Locate the cell with the specified text and output its (x, y) center coordinate. 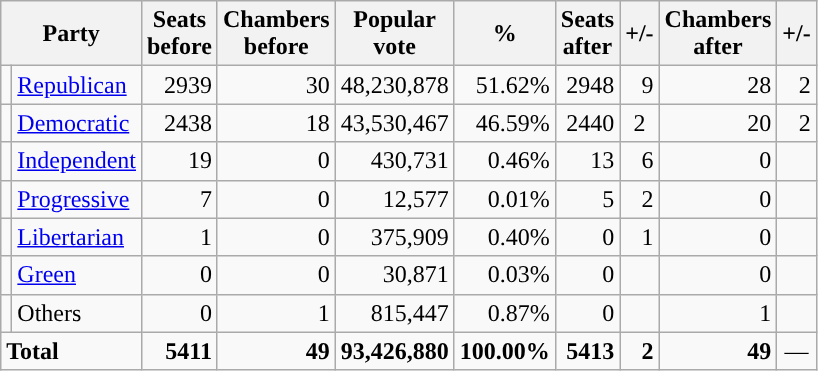
Libertarian (77, 237)
0.46% (504, 161)
Democratic (77, 123)
2939 (179, 85)
Green (77, 275)
Popularvote (394, 34)
51.62% (504, 85)
2948 (587, 85)
19 (179, 161)
0.40% (504, 237)
9 (640, 85)
Progressive (77, 199)
93,426,880 (394, 351)
5411 (179, 351)
Seatsafter (587, 34)
Others (77, 313)
28 (718, 85)
2438 (179, 123)
Independent (77, 161)
5 (587, 199)
Seatsbefore (179, 34)
6 (640, 161)
0.01% (504, 199)
20 (718, 123)
18 (276, 123)
100.00% (504, 351)
0.87% (504, 313)
430,731 (394, 161)
5413 (587, 351)
375,909 (394, 237)
% (504, 34)
Chambersafter (718, 34)
13 (587, 161)
Total (72, 351)
0.03% (504, 275)
— (796, 351)
Party (72, 34)
2440 (587, 123)
7 (179, 199)
48,230,878 (394, 85)
30 (276, 85)
12,577 (394, 199)
Republican (77, 85)
Chambersbefore (276, 34)
43,530,467 (394, 123)
815,447 (394, 313)
30,871 (394, 275)
46.59% (504, 123)
